Find where the given text appears and provide that cell's center as (X, Y) coordinate. 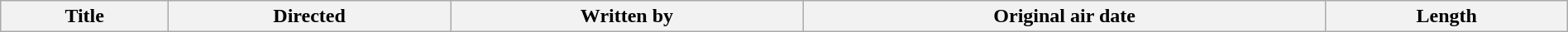
Original air date (1064, 16)
Written by (627, 16)
Directed (309, 16)
Length (1446, 16)
Title (84, 16)
